Identify which cell holds the provided text, then report its (x, y) central coordinate. 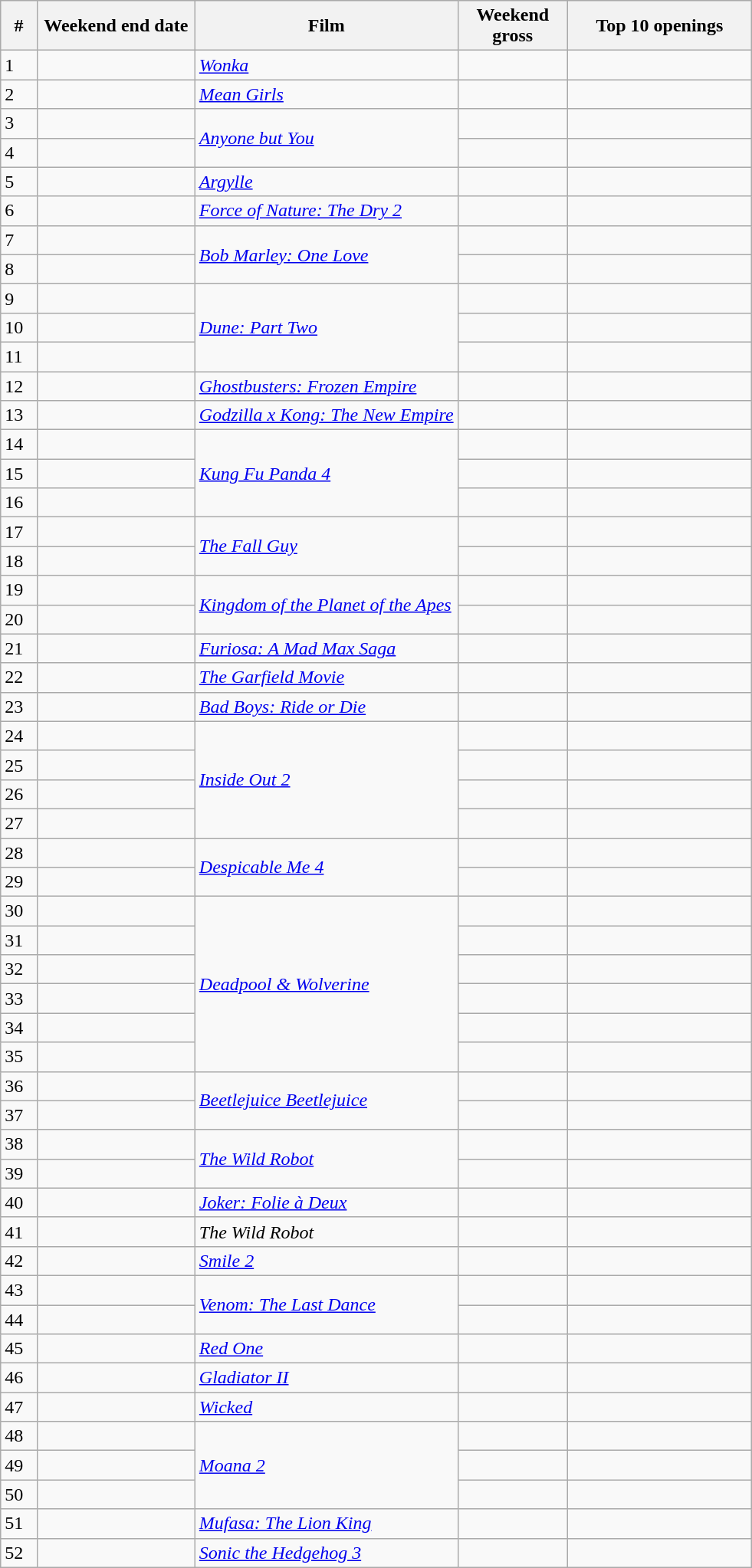
Red One (327, 1349)
Film (327, 26)
18 (19, 561)
43 (19, 1290)
37 (19, 1115)
6 (19, 211)
26 (19, 794)
2 (19, 94)
39 (19, 1173)
Bob Marley: One Love (327, 254)
Wicked (327, 1407)
11 (19, 356)
3 (19, 123)
Dune: Part Two (327, 327)
10 (19, 327)
24 (19, 736)
Bad Boys: Ride or Die (327, 707)
Anyone but You (327, 138)
33 (19, 999)
Kingdom of the Planet of the Apes (327, 605)
29 (19, 882)
23 (19, 707)
Force of Nature: The Dry 2 (327, 211)
1 (19, 65)
44 (19, 1319)
4 (19, 153)
5 (19, 182)
Joker: Folie à Deux (327, 1202)
40 (19, 1202)
31 (19, 940)
17 (19, 532)
19 (19, 590)
Despicable Me 4 (327, 868)
Kung Fu Panda 4 (327, 474)
22 (19, 677)
The Fall Guy (327, 546)
9 (19, 298)
Venom: The Last Dance (327, 1304)
52 (19, 1553)
41 (19, 1232)
51 (19, 1524)
47 (19, 1407)
32 (19, 969)
Beetlejuice Beetlejuice (327, 1101)
Mufasa: The Lion King (327, 1524)
Smile 2 (327, 1261)
15 (19, 474)
16 (19, 503)
# (19, 26)
7 (19, 240)
30 (19, 911)
Furiosa: A Mad Max Saga (327, 648)
34 (19, 1028)
Argylle (327, 182)
Ghostbusters: Frozen Empire (327, 385)
Inside Out 2 (327, 779)
Godzilla x Kong: The New Empire (327, 415)
20 (19, 619)
21 (19, 648)
42 (19, 1261)
Gladiator II (327, 1378)
45 (19, 1349)
Wonka (327, 65)
50 (19, 1494)
28 (19, 853)
Weekendgross (512, 26)
Mean Girls (327, 94)
Weekend end date (116, 26)
Moana 2 (327, 1465)
25 (19, 765)
48 (19, 1436)
36 (19, 1086)
35 (19, 1057)
46 (19, 1378)
13 (19, 415)
14 (19, 444)
8 (19, 269)
49 (19, 1465)
Sonic the Hedgehog 3 (327, 1553)
12 (19, 385)
Deadpool & Wolverine (327, 984)
38 (19, 1144)
27 (19, 823)
Top 10 openings (659, 26)
The Garfield Movie (327, 677)
